For the text-containing cell, return its midpoint in (x, y) coordinate format. 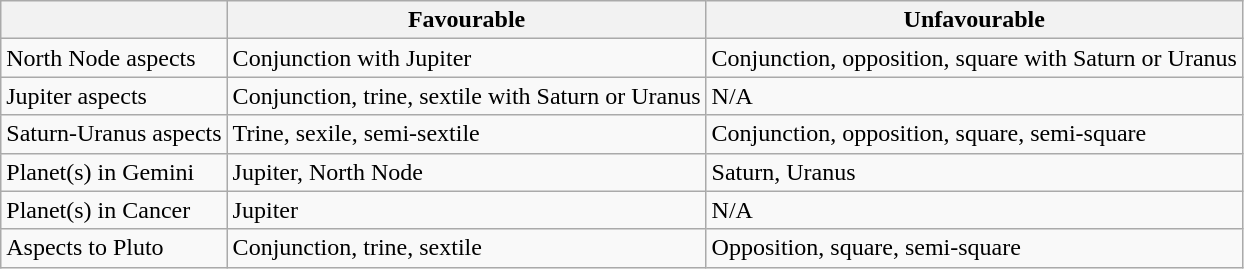
Planet(s) in Gemini (114, 172)
North Node aspects (114, 58)
Conjunction, opposition, square, semi-square (974, 134)
Trine, sexile, semi-sextile (466, 134)
Jupiter, North Node (466, 172)
Aspects to Pluto (114, 248)
Jupiter (466, 210)
Saturn-Uranus aspects (114, 134)
Opposition, square, semi-square (974, 248)
Favourable (466, 20)
Jupiter aspects (114, 96)
Conjunction with Jupiter (466, 58)
Conjunction, opposition, square with Saturn or Uranus (974, 58)
Planet(s) in Cancer (114, 210)
Unfavourable (974, 20)
Conjunction, trine, sextile with Saturn or Uranus (466, 96)
Saturn, Uranus (974, 172)
Conjunction, trine, sextile (466, 248)
